Find where the given text appears and provide that cell's center as (x, y) coordinate. 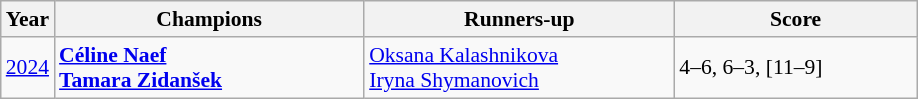
Céline Naef Tamara Zidanšek (209, 68)
Runners-up (519, 19)
Year (28, 19)
Champions (209, 19)
4–6, 6–3, [11–9] (796, 68)
Score (796, 19)
Oksana Kalashnikova Iryna Shymanovich (519, 68)
2024 (28, 68)
